Identify which cell holds the provided text, then report its [x, y] central coordinate. 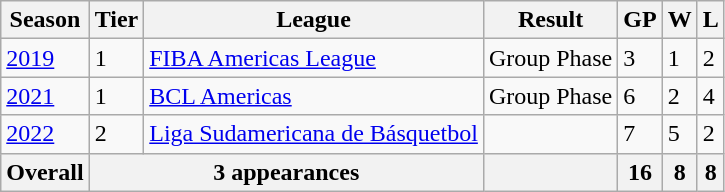
5 [680, 134]
Tier [116, 20]
7 [640, 134]
L [710, 20]
Season [45, 20]
BCL Americas [314, 96]
16 [640, 172]
W [680, 20]
League [314, 20]
6 [640, 96]
4 [710, 96]
2022 [45, 134]
2021 [45, 96]
3 [640, 58]
Result [550, 20]
2019 [45, 58]
Overall [45, 172]
FIBA Americas League [314, 58]
Liga Sudamericana de Básquetbol [314, 134]
GP [640, 20]
3 appearances [286, 172]
